Determine the [X, Y] coordinate at the center of the cell enclosing the given text.  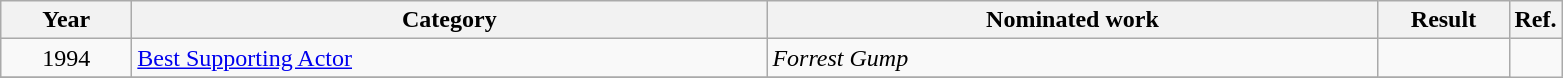
Result [1444, 20]
Year [66, 20]
1994 [66, 58]
Ref. [1536, 20]
Forrest Gump [1072, 58]
Nominated work [1072, 20]
Best Supporting Actor [450, 58]
Category [450, 20]
